Identify which cell holds the provided text, then report its [X, Y] central coordinate. 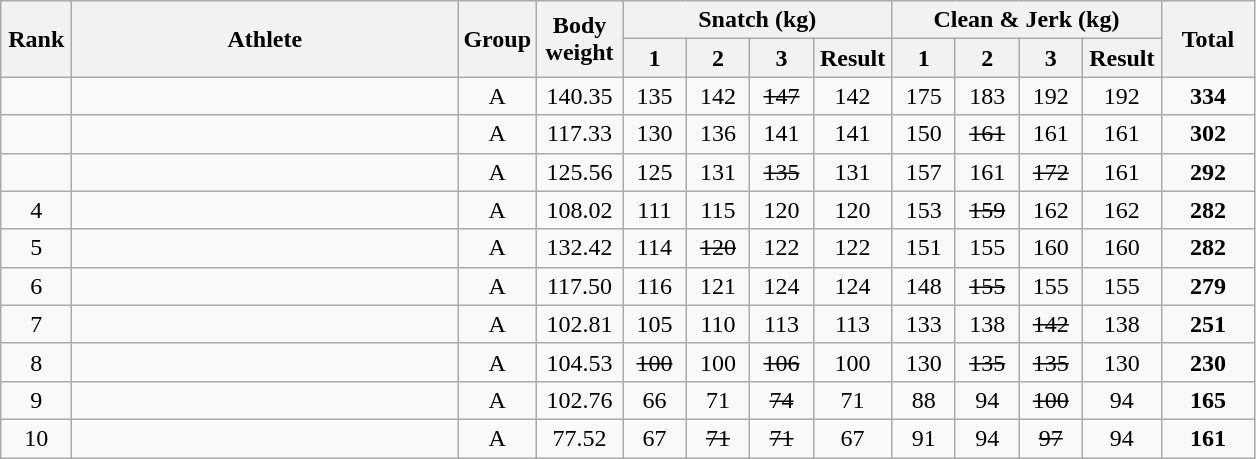
97 [1051, 438]
151 [924, 248]
159 [987, 210]
115 [718, 210]
175 [924, 96]
125.56 [580, 172]
Group [498, 39]
102.81 [580, 324]
5 [36, 248]
116 [655, 286]
106 [782, 362]
4 [36, 210]
172 [1051, 172]
74 [782, 400]
121 [718, 286]
114 [655, 248]
157 [924, 172]
292 [1208, 172]
150 [924, 134]
Body weight [580, 39]
148 [924, 286]
77.52 [580, 438]
8 [36, 362]
136 [718, 134]
133 [924, 324]
230 [1208, 362]
117.50 [580, 286]
183 [987, 96]
Rank [36, 39]
132.42 [580, 248]
6 [36, 286]
9 [36, 400]
279 [1208, 286]
88 [924, 400]
Athlete [265, 39]
140.35 [580, 96]
104.53 [580, 362]
334 [1208, 96]
10 [36, 438]
117.33 [580, 134]
165 [1208, 400]
66 [655, 400]
Total [1208, 39]
102.76 [580, 400]
91 [924, 438]
153 [924, 210]
111 [655, 210]
7 [36, 324]
105 [655, 324]
Snatch (kg) [758, 20]
108.02 [580, 210]
110 [718, 324]
Clean & Jerk (kg) [1026, 20]
251 [1208, 324]
125 [655, 172]
147 [782, 96]
302 [1208, 134]
